Return (x, y) of the center of cell containing provided text 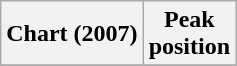
Chart (2007) (72, 34)
Peakposition (189, 34)
